Output the [x, y] coordinate of the center of the cell containing the given text.  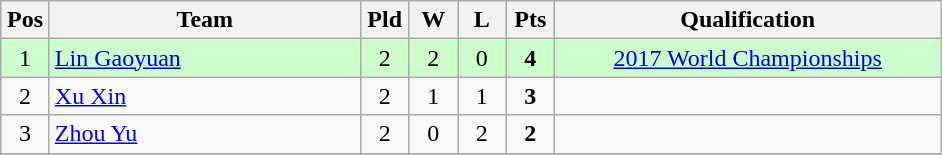
4 [530, 58]
Xu Xin [204, 96]
Pld [384, 20]
Qualification [748, 20]
Pts [530, 20]
2017 World Championships [748, 58]
Zhou Yu [204, 134]
Pos [26, 20]
W [434, 20]
Lin Gaoyuan [204, 58]
Team [204, 20]
L [482, 20]
